Determine the (x, y) coordinate at the center of the cell enclosing the given text.  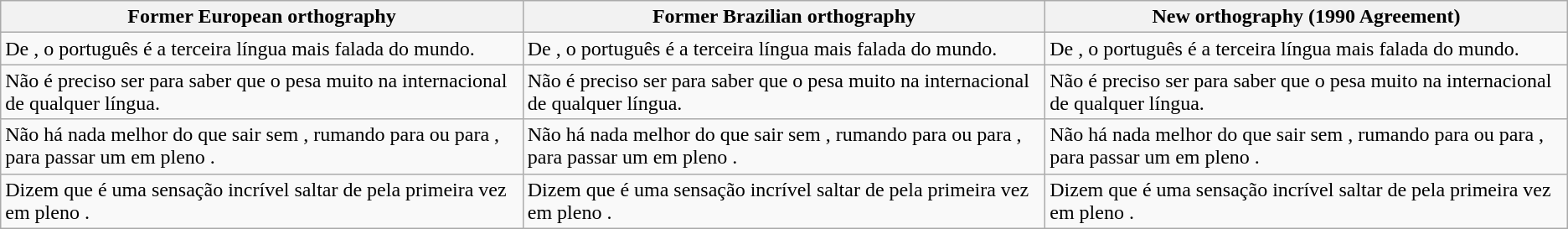
Former European orthography (261, 17)
New orthography (1990 Agreement) (1307, 17)
Former Brazilian orthography (784, 17)
